Capture the cell that displays the provided text and extract its [X, Y] central coordinate. 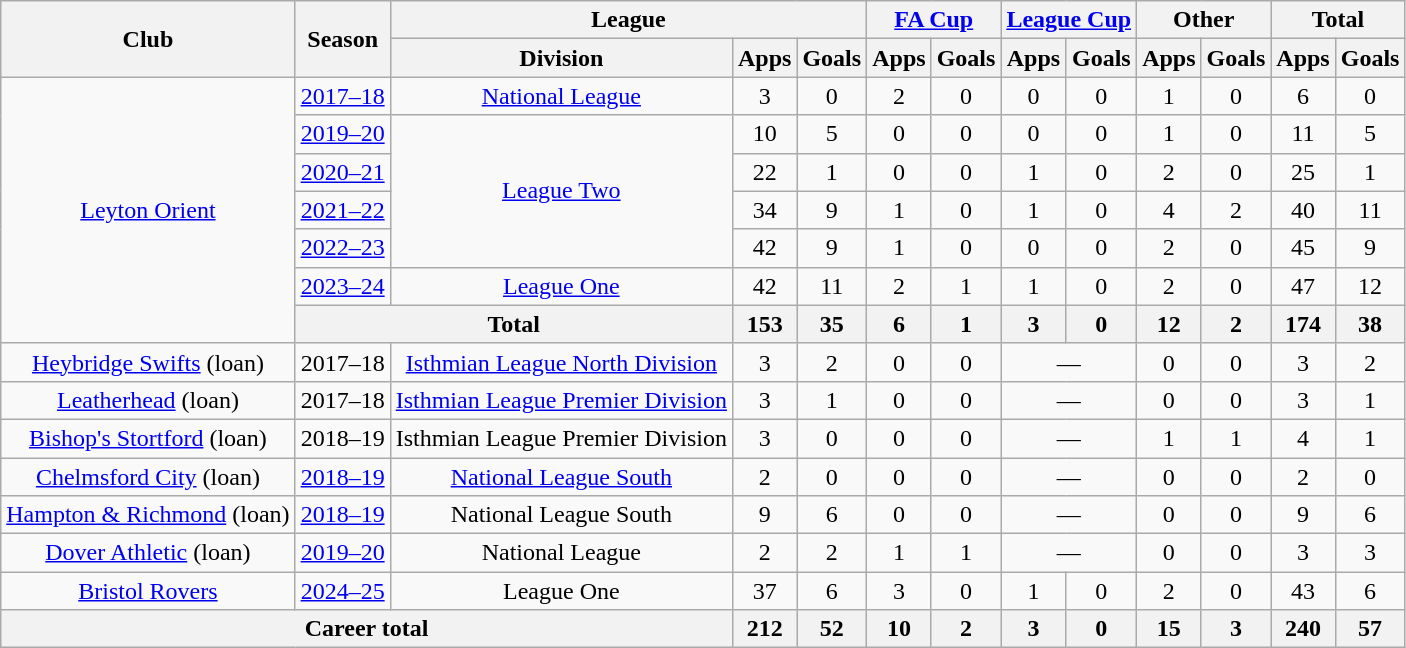
Club [148, 39]
34 [764, 210]
Bristol Rovers [148, 591]
240 [1303, 629]
Dover Athletic (loan) [148, 553]
25 [1303, 172]
2020–21 [342, 172]
Heybridge Swifts (loan) [148, 362]
Bishop's Stortford (loan) [148, 438]
2024–25 [342, 591]
League [628, 20]
57 [1370, 629]
45 [1303, 248]
40 [1303, 210]
43 [1303, 591]
212 [764, 629]
2022–23 [342, 248]
22 [764, 172]
2023–24 [342, 286]
2021–22 [342, 210]
League Two [561, 191]
Isthmian League North Division [561, 362]
52 [832, 629]
47 [1303, 286]
38 [1370, 324]
37 [764, 591]
15 [1169, 629]
Other [1204, 20]
Season [342, 39]
Leatherhead (loan) [148, 400]
League Cup [1069, 20]
35 [832, 324]
Hampton & Richmond (loan) [148, 515]
153 [764, 324]
Division [561, 58]
174 [1303, 324]
Career total [367, 629]
Leyton Orient [148, 210]
FA Cup [934, 20]
Chelmsford City (loan) [148, 477]
